Provide the (x, y) coordinate of the cell's center where the given text is located.  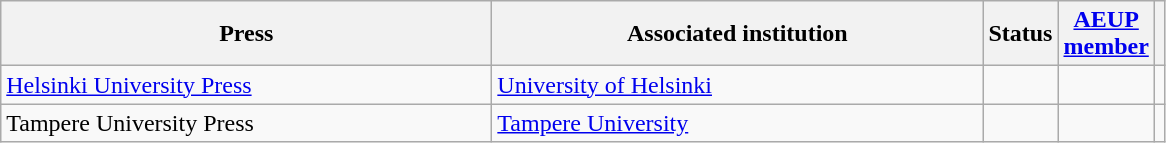
Tampere University Press (246, 123)
Helsinki University Press (246, 85)
Status (1020, 34)
Press (246, 34)
Tampere University (738, 123)
AEUPmember (1106, 34)
University of Helsinki (738, 85)
Associated institution (738, 34)
